Find where the given text appears and provide that cell's center as [x, y] coordinate. 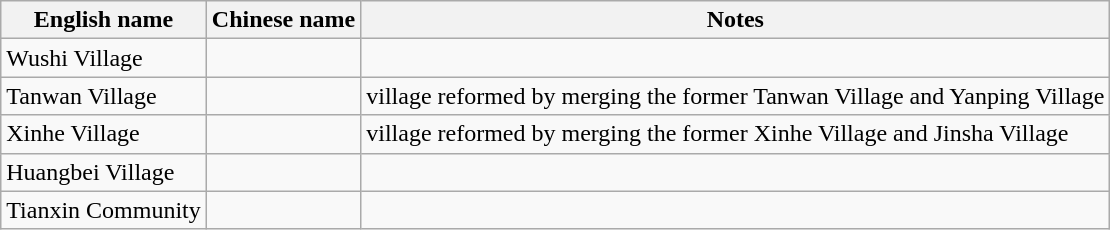
Huangbei Village [104, 172]
Tianxin Community [104, 210]
Chinese name [283, 20]
Xinhe Village [104, 134]
English name [104, 20]
Tanwan Village [104, 96]
village reformed by merging the former Tanwan Village and Yanping Village [736, 96]
village reformed by merging the former Xinhe Village and Jinsha Village [736, 134]
Notes [736, 20]
Wushi Village [104, 58]
